Pinpoint the cell where the given text exists, returning its [X, Y] midpoint coordinate. 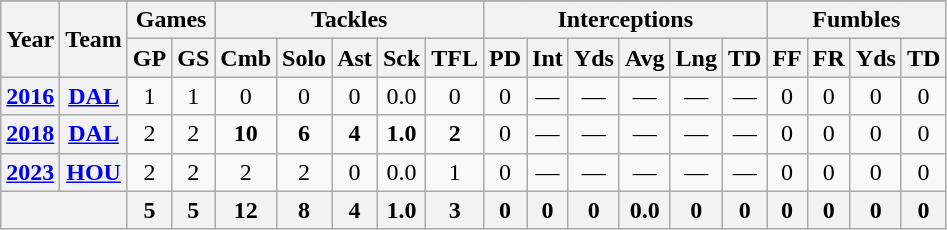
Fumbles [856, 20]
2018 [30, 134]
GP [149, 58]
2023 [30, 172]
Solo [304, 58]
6 [304, 134]
Team [94, 39]
Int [548, 58]
FR [828, 58]
GS [194, 58]
Sck [401, 58]
Ast [355, 58]
Tackles [350, 20]
PD [506, 58]
Year [30, 39]
Avg [644, 58]
HOU [94, 172]
FF [787, 58]
Games [170, 20]
8 [304, 210]
TFL [455, 58]
3 [455, 210]
Lng [696, 58]
12 [246, 210]
Cmb [246, 58]
2016 [30, 96]
Interceptions [626, 20]
10 [246, 134]
